Identify which cell holds the provided text, then report its [x, y] central coordinate. 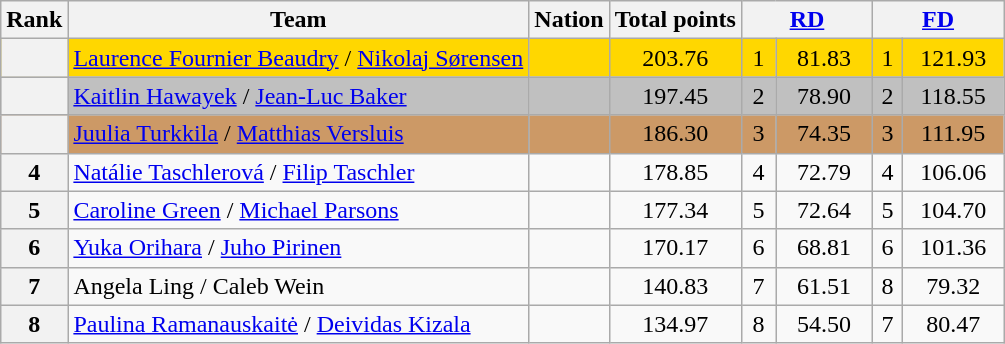
Nation [569, 20]
121.93 [954, 58]
Yuka Orihara / Juho Pirinen [298, 248]
178.85 [675, 172]
197.45 [675, 96]
Caroline Green / Michael Parsons [298, 210]
Juulia Turkkila / Matthias Versluis [298, 134]
61.51 [824, 286]
Rank [34, 20]
104.70 [954, 210]
140.83 [675, 286]
Total points [675, 20]
118.55 [954, 96]
Angela Ling / Caleb Wein [298, 286]
72.64 [824, 210]
FD [938, 20]
203.76 [675, 58]
177.34 [675, 210]
Natálie Taschlerová / Filip Taschler [298, 172]
72.79 [824, 172]
Team [298, 20]
170.17 [675, 248]
111.95 [954, 134]
RD [806, 20]
186.30 [675, 134]
74.35 [824, 134]
81.83 [824, 58]
78.90 [824, 96]
Kaitlin Hawayek / Jean-Luc Baker [298, 96]
101.36 [954, 248]
54.50 [824, 324]
Laurence Fournier Beaudry / Nikolaj Sørensen [298, 58]
134.97 [675, 324]
80.47 [954, 324]
Paulina Ramanauskaitė / Deividas Kizala [298, 324]
79.32 [954, 286]
106.06 [954, 172]
68.81 [824, 248]
